Capture the cell that displays the provided text and extract its [x, y] central coordinate. 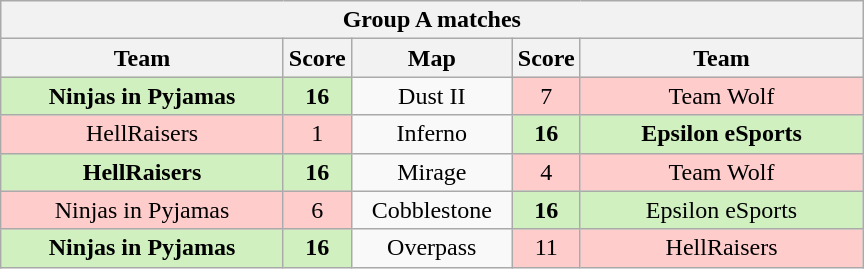
Cobblestone [432, 210]
7 [546, 96]
1 [317, 134]
Mirage [432, 172]
Inferno [432, 134]
Overpass [432, 248]
6 [317, 210]
Map [432, 58]
Group A matches [432, 20]
11 [546, 248]
4 [546, 172]
Dust II [432, 96]
